Search for the cell housing the specified text and yield its (x, y) center coordinate. 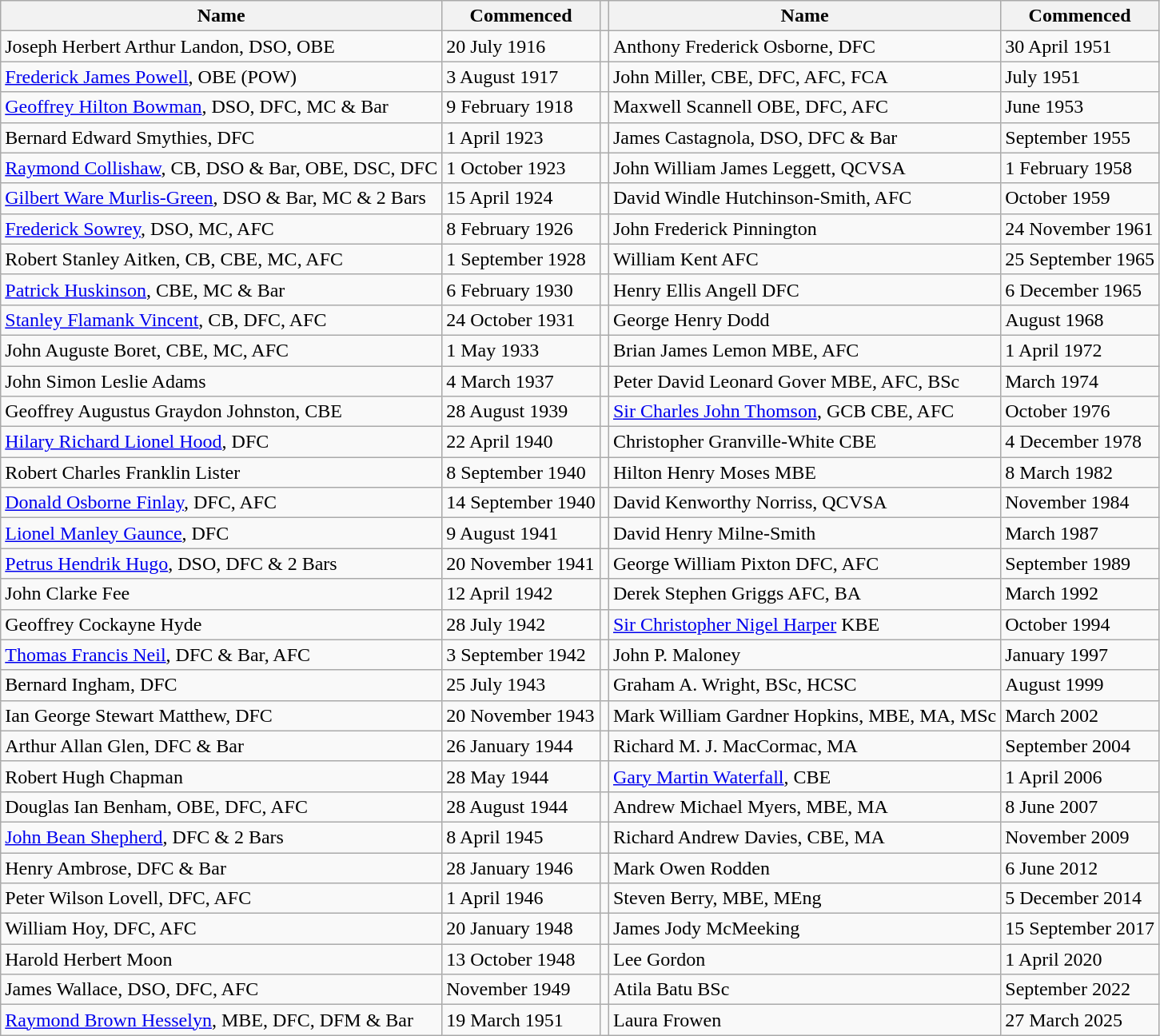
Robert Charles Franklin Lister (221, 472)
1 April 1946 (521, 899)
15 September 2017 (1080, 929)
James Castagnola, DSO, DFC & Bar (804, 137)
28 May 1944 (521, 776)
Geoffrey Cockayne Hyde (221, 624)
Hilton Henry Moses MBE (804, 472)
Patrick Huskinson, CBE, MC & Bar (221, 289)
Lee Gordon (804, 959)
Douglas Ian Benham, OBE, DFC, AFC (221, 807)
Richard M. J. MacCormac, MA (804, 746)
19 March 1951 (521, 1020)
March 1974 (1080, 381)
September 2004 (1080, 746)
Bernard Edward Smythies, DFC (221, 137)
Christopher Granville-White CBE (804, 442)
October 1976 (1080, 412)
William Hoy, DFC, AFC (221, 929)
Geoffrey Hilton Bowman, DSO, DFC, MC & Bar (221, 107)
George Henry Dodd (804, 320)
September 2022 (1080, 990)
1 April 2020 (1080, 959)
5 December 2014 (1080, 899)
John Simon Leslie Adams (221, 381)
1 September 1928 (521, 259)
Andrew Michael Myers, MBE, MA (804, 807)
Mark William Gardner Hopkins, MBE, MA, MSc (804, 715)
Peter David Leonard Gover MBE, AFC, BSc (804, 381)
Donald Osborne Finlay, DFC, AFC (221, 503)
20 November 1941 (521, 564)
24 October 1931 (521, 320)
Richard Andrew Davies, CBE, MA (804, 837)
8 March 1982 (1080, 472)
14 September 1940 (521, 503)
Peter Wilson Lovell, DFC, AFC (221, 899)
Ian George Stewart Matthew, DFC (221, 715)
12 April 1942 (521, 594)
Stanley Flamank Vincent, CB, DFC, AFC (221, 320)
3 August 1917 (521, 77)
Atila Batu BSc (804, 990)
1 April 2006 (1080, 776)
1 February 1958 (1080, 168)
30 April 1951 (1080, 46)
November 2009 (1080, 837)
June 1953 (1080, 107)
13 October 1948 (521, 959)
27 March 2025 (1080, 1020)
8 April 1945 (521, 837)
August 1968 (1080, 320)
9 February 1918 (521, 107)
20 November 1943 (521, 715)
6 February 1930 (521, 289)
James Wallace, DSO, DFC, AFC (221, 990)
Derek Stephen Griggs AFC, BA (804, 594)
George William Pixton DFC, AFC (804, 564)
1 April 1923 (521, 137)
Sir Christopher Nigel Harper KBE (804, 624)
William Kent AFC (804, 259)
Gary Martin Waterfall, CBE (804, 776)
Graham A. Wright, BSc, HCSC (804, 685)
28 August 1939 (521, 412)
8 February 1926 (521, 229)
15 April 1924 (521, 198)
September 1955 (1080, 137)
John P. Maloney (804, 655)
John Frederick Pinnington (804, 229)
October 1959 (1080, 198)
October 1994 (1080, 624)
Laura Frowen (804, 1020)
8 September 1940 (521, 472)
Steven Berry, MBE, MEng (804, 899)
John Clarke Fee (221, 594)
Joseph Herbert Arthur Landon, DSO, OBE (221, 46)
20 July 1916 (521, 46)
David Henry Milne-Smith (804, 533)
26 January 1944 (521, 746)
3 September 1942 (521, 655)
David Windle Hutchinson-Smith, AFC (804, 198)
Robert Stanley Aitken, CB, CBE, MC, AFC (221, 259)
James Jody McMeeking (804, 929)
28 January 1946 (521, 867)
John Bean Shepherd, DFC & 2 Bars (221, 837)
6 June 2012 (1080, 867)
25 September 1965 (1080, 259)
1 October 1923 (521, 168)
Thomas Francis Neil, DFC & Bar, AFC (221, 655)
September 1989 (1080, 564)
Robert Hugh Chapman (221, 776)
David Kenworthy Norriss, QCVSA (804, 503)
4 December 1978 (1080, 442)
Sir Charles John Thomson, GCB CBE, AFC (804, 412)
November 1984 (1080, 503)
9 August 1941 (521, 533)
March 1992 (1080, 594)
March 1987 (1080, 533)
Harold Herbert Moon (221, 959)
Hilary Richard Lionel Hood, DFC (221, 442)
1 April 1972 (1080, 350)
Bernard Ingham, DFC (221, 685)
Arthur Allan Glen, DFC & Bar (221, 746)
28 July 1942 (521, 624)
22 April 1940 (521, 442)
8 June 2007 (1080, 807)
Frederick James Powell, OBE (POW) (221, 77)
Henry Ellis Angell DFC (804, 289)
August 1999 (1080, 685)
28 August 1944 (521, 807)
Mark Owen Rodden (804, 867)
Geoffrey Augustus Graydon Johnston, CBE (221, 412)
Anthony Frederick Osborne, DFC (804, 46)
25 July 1943 (521, 685)
4 March 1937 (521, 381)
Raymond Brown Hesselyn, MBE, DFC, DFM & Bar (221, 1020)
July 1951 (1080, 77)
20 January 1948 (521, 929)
Brian James Lemon MBE, AFC (804, 350)
6 December 1965 (1080, 289)
Henry Ambrose, DFC & Bar (221, 867)
November 1949 (521, 990)
Gilbert Ware Murlis-Green, DSO & Bar, MC & 2 Bars (221, 198)
John Miller, CBE, DFC, AFC, FCA (804, 77)
January 1997 (1080, 655)
Petrus Hendrik Hugo, DSO, DFC & 2 Bars (221, 564)
John William James Leggett, QCVSA (804, 168)
March 2002 (1080, 715)
Frederick Sowrey, DSO, MC, AFC (221, 229)
Maxwell Scannell OBE, DFC, AFC (804, 107)
Lionel Manley Gaunce, DFC (221, 533)
1 May 1933 (521, 350)
Raymond Collishaw, CB, DSO & Bar, OBE, DSC, DFC (221, 168)
24 November 1961 (1080, 229)
John Auguste Boret, CBE, MC, AFC (221, 350)
